Capture the cell that displays the provided text and extract its (X, Y) central coordinate. 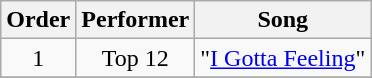
"I Gotta Feeling" (283, 58)
1 (38, 58)
Performer (136, 20)
Order (38, 20)
Song (283, 20)
Top 12 (136, 58)
